Search for the cell housing the specified text and yield its (X, Y) center coordinate. 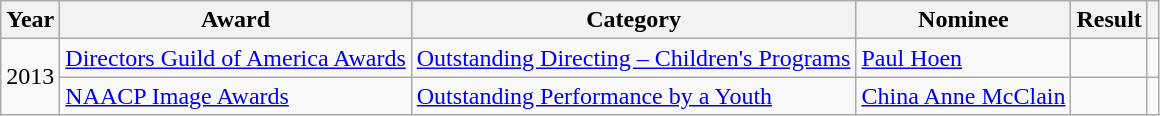
Category (634, 20)
2013 (30, 77)
Award (236, 20)
Outstanding Directing – Children's Programs (634, 58)
Year (30, 20)
Outstanding Performance by a Youth (634, 96)
China Anne McClain (964, 96)
NAACP Image Awards (236, 96)
Nominee (964, 20)
Result (1109, 20)
Directors Guild of America Awards (236, 58)
Paul Hoen (964, 58)
